Pinpoint the cell where the given text exists, returning its (X, Y) midpoint coordinate. 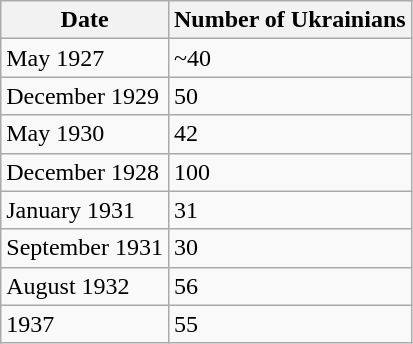
Number of Ukrainians (290, 20)
~40 (290, 58)
December 1929 (85, 96)
1937 (85, 324)
100 (290, 172)
56 (290, 286)
31 (290, 210)
August 1932 (85, 286)
50 (290, 96)
September 1931 (85, 248)
May 1927 (85, 58)
May 1930 (85, 134)
December 1928 (85, 172)
30 (290, 248)
Date (85, 20)
42 (290, 134)
55 (290, 324)
January 1931 (85, 210)
